Locate the cell with the specified text and output its [X, Y] center coordinate. 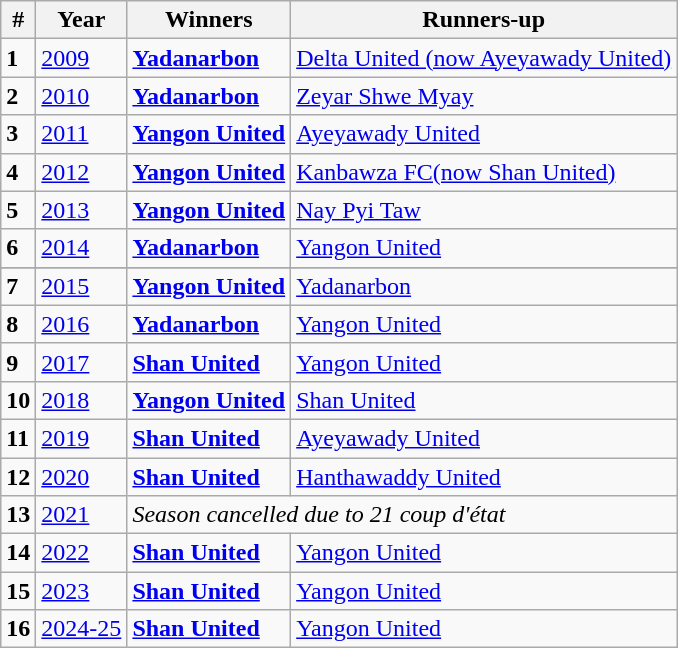
2022 [82, 553]
Kanbawza FC(now Shan United) [484, 172]
2024-25 [82, 629]
2011 [82, 134]
2023 [82, 591]
2018 [82, 400]
8 [18, 324]
2010 [82, 96]
Winners [209, 20]
2015 [82, 286]
Hanthawaddy United [484, 477]
2019 [82, 438]
# [18, 20]
2014 [82, 248]
2013 [82, 210]
12 [18, 477]
10 [18, 400]
2012 [82, 172]
16 [18, 629]
Year [82, 20]
5 [18, 210]
11 [18, 438]
14 [18, 553]
2009 [82, 58]
13 [18, 515]
1 [18, 58]
6 [18, 248]
2020 [82, 477]
2016 [82, 324]
2 [18, 96]
7 [18, 286]
15 [18, 591]
9 [18, 362]
Season cancelled due to 21 coup d'état [402, 515]
2017 [82, 362]
Zeyar Shwe Myay [484, 96]
Nay Pyi Taw [484, 210]
Delta United (now Ayeyawady United) [484, 58]
3 [18, 134]
2021 [82, 515]
Runners-up [484, 20]
4 [18, 172]
